Provide the [X, Y] coordinate of the cell's center where the given text is located.  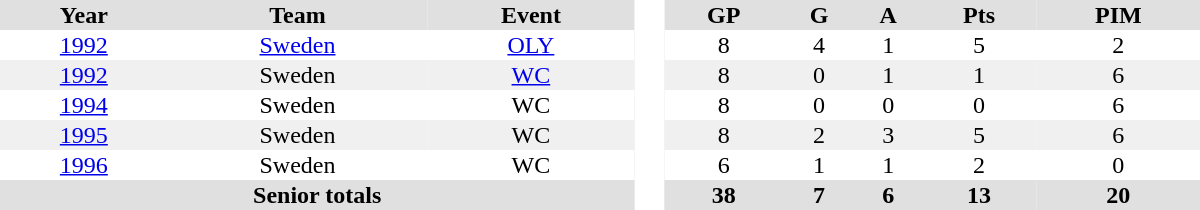
1994 [84, 105]
4 [818, 45]
PIM [1118, 15]
Team [298, 15]
Event [530, 15]
Senior totals [317, 195]
Pts [980, 15]
3 [888, 135]
1995 [84, 135]
GP [724, 15]
7 [818, 195]
1996 [84, 165]
A [888, 15]
20 [1118, 195]
OLY [530, 45]
13 [980, 195]
G [818, 15]
38 [724, 195]
Year [84, 15]
